Determine the (X, Y) coordinate at the center of the cell enclosing the given text.  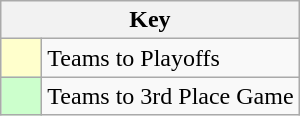
Key (150, 20)
Teams to Playoffs (170, 58)
Teams to 3rd Place Game (170, 96)
